Scan for the cell matching the given text and deliver its [x, y] coordinate at center. 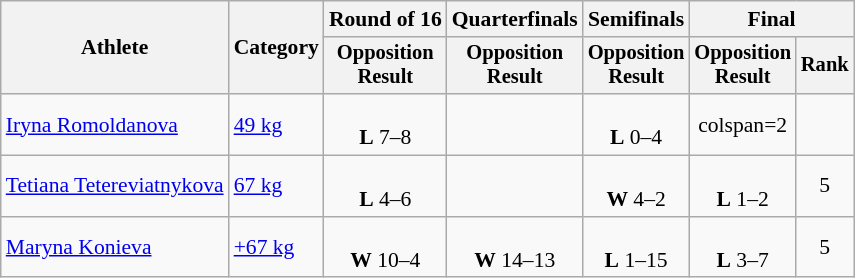
Quarterfinals [515, 19]
Semifinals [636, 19]
L 1–15 [636, 248]
+67 kg [276, 248]
67 kg [276, 186]
Iryna Romoldanova [115, 124]
colspan=2 [742, 124]
L 4–6 [386, 186]
W 14–13 [515, 248]
Final [771, 19]
Category [276, 48]
49 kg [276, 124]
Tetiana Tetereviatnykova [115, 186]
L 1–2 [742, 186]
L 7–8 [386, 124]
L 0–4 [636, 124]
W 10–4 [386, 248]
Rank [825, 66]
L 3–7 [742, 248]
Athlete [115, 48]
Round of 16 [386, 19]
W 4–2 [636, 186]
Maryna Konieva [115, 248]
